Output the (x, y) coordinate of the center of the cell containing the given text.  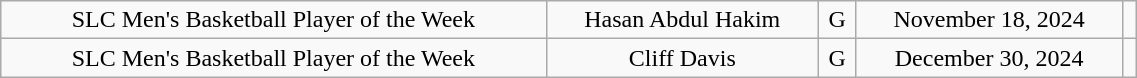
Cliff Davis (682, 58)
November 18, 2024 (989, 20)
December 30, 2024 (989, 58)
Hasan Abdul Hakim (682, 20)
